Capture the cell that displays the provided text and extract its [X, Y] central coordinate. 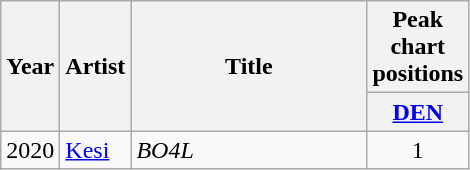
2020 [30, 150]
Kesi [96, 150]
Year [30, 66]
1 [418, 150]
BO4L [249, 150]
Peak chart positions [418, 47]
Title [249, 66]
Artist [96, 66]
DEN [418, 112]
